Capture the cell that displays the provided text and extract its [x, y] central coordinate. 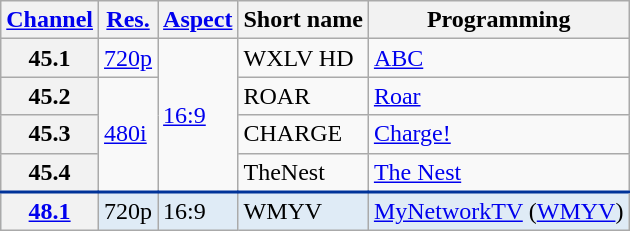
MyNetworkTV (WMYV) [498, 212]
The Nest [498, 172]
480i [128, 134]
CHARGE [303, 134]
ABC [498, 58]
Res. [128, 20]
45.3 [50, 134]
45.2 [50, 96]
Aspect [198, 20]
ROAR [303, 96]
45.4 [50, 172]
Channel [50, 20]
Short name [303, 20]
Roar [498, 96]
Programming [498, 20]
WXLV HD [303, 58]
Charge! [498, 134]
WMYV [303, 212]
TheNest [303, 172]
48.1 [50, 212]
45.1 [50, 58]
